Provide the [X, Y] coordinate of the cell's center where the given text is located.  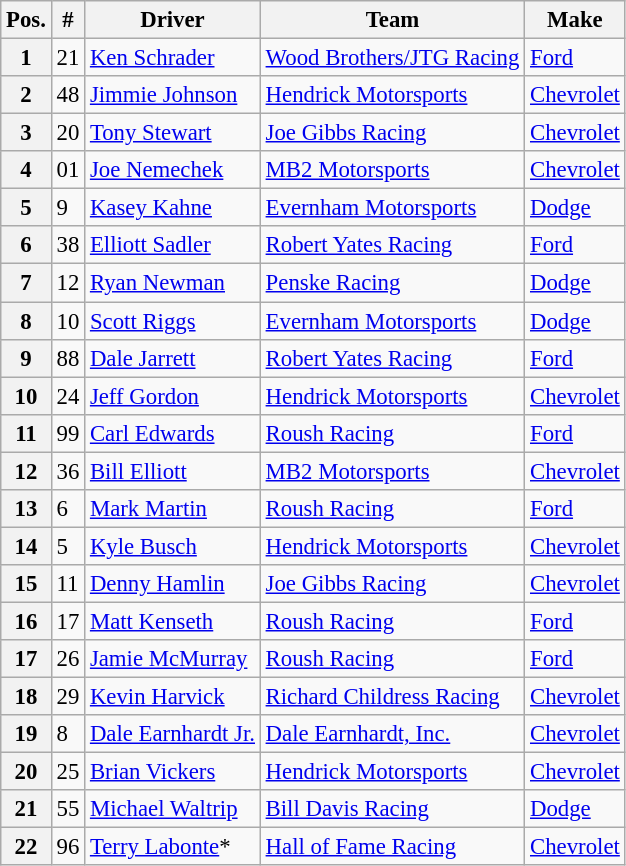
Tony Stewart [173, 133]
Driver [173, 20]
Dale Earnhardt Jr. [173, 734]
Pos. [26, 20]
Mark Martin [173, 509]
2 [26, 95]
01 [68, 170]
Bill Elliott [173, 471]
Make [575, 20]
38 [68, 245]
# [68, 20]
7 [26, 283]
Joe Nemechek [173, 170]
Hall of Fame Racing [392, 847]
Elliott Sadler [173, 245]
Michael Waltrip [173, 809]
Terry Labonte* [173, 847]
Kyle Busch [173, 546]
Kasey Kahne [173, 208]
Jamie McMurray [173, 659]
Carl Edwards [173, 433]
96 [68, 847]
4 [26, 170]
Scott Riggs [173, 321]
15 [26, 584]
24 [68, 396]
26 [68, 659]
Bill Davis Racing [392, 809]
Jeff Gordon [173, 396]
Wood Brothers/JTG Racing [392, 58]
16 [26, 621]
36 [68, 471]
22 [26, 847]
Team [392, 20]
13 [26, 509]
Ken Schrader [173, 58]
Ryan Newman [173, 283]
19 [26, 734]
3 [26, 133]
Jimmie Johnson [173, 95]
29 [68, 697]
Brian Vickers [173, 772]
Richard Childress Racing [392, 697]
14 [26, 546]
18 [26, 697]
88 [68, 358]
Penske Racing [392, 283]
99 [68, 433]
25 [68, 772]
1 [26, 58]
Denny Hamlin [173, 584]
Matt Kenseth [173, 621]
Kevin Harvick [173, 697]
Dale Earnhardt, Inc. [392, 734]
Dale Jarrett [173, 358]
55 [68, 809]
48 [68, 95]
